Output the (x, y) coordinate of the center of the cell containing the given text.  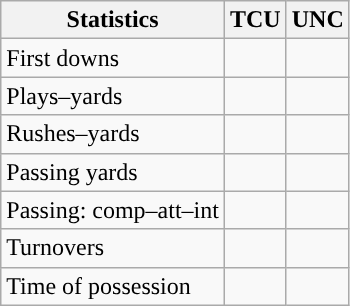
Plays–yards (113, 96)
TCU (255, 20)
Passing: comp–att–int (113, 210)
First downs (113, 58)
Statistics (113, 20)
UNC (318, 20)
Rushes–yards (113, 134)
Passing yards (113, 172)
Turnovers (113, 248)
Time of possession (113, 286)
